Provide the (X, Y) coordinate of the cell's center where the given text is located.  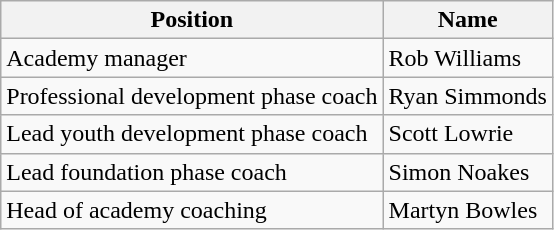
Rob Williams (468, 58)
Martyn Bowles (468, 210)
Scott Lowrie (468, 134)
Ryan Simmonds (468, 96)
Name (468, 20)
Professional development phase coach (192, 96)
Head of academy coaching (192, 210)
Academy manager (192, 58)
Simon Noakes (468, 172)
Lead foundation phase coach (192, 172)
Position (192, 20)
Lead youth development phase coach (192, 134)
